Detect which cell encompasses the target text, then output its (x, y) center coordinate. 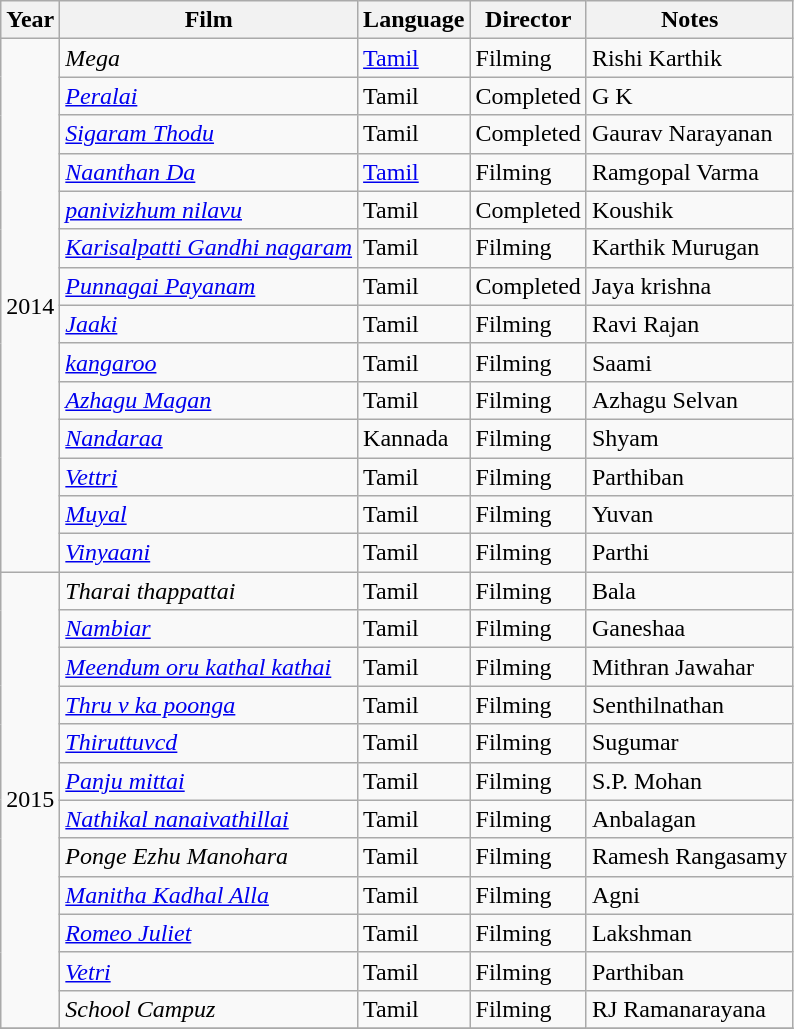
Shyam (689, 438)
Ganeshaa (689, 629)
Naanthan Da (209, 172)
Ravi Rajan (689, 324)
Thru v ka poonga (209, 705)
RJ Ramanarayana (689, 1009)
Agni (689, 895)
Romeo Juliet (209, 933)
Azhagu Selvan (689, 400)
Gaurav Narayanan (689, 134)
Nambiar (209, 629)
Nandaraa (209, 438)
Film (209, 20)
Karthik Murugan (689, 248)
Director (528, 20)
Jaaki (209, 324)
Muyal (209, 515)
Notes (689, 20)
Panju mittai (209, 781)
Language (414, 20)
Ponge Ezhu Manohara (209, 857)
Koushik (689, 210)
2014 (30, 306)
Year (30, 20)
panivizhum nilavu (209, 210)
Nathikal nanaivathillai (209, 819)
kangaroo (209, 362)
Parthi (689, 553)
Vinyaani (209, 553)
Lakshman (689, 933)
Sigaram Thodu (209, 134)
Mega (209, 58)
Tharai thappattai (209, 591)
Ramgopal Varma (689, 172)
Yuvan (689, 515)
Thiruttuvcd (209, 743)
Senthilnathan (689, 705)
S.P. Mohan (689, 781)
Bala (689, 591)
Karisalpatti Gandhi nagaram (209, 248)
Vettri (209, 477)
Punnagai Payanam (209, 286)
Sugumar (689, 743)
Peralai (209, 96)
Mithran Jawahar (689, 667)
Saami (689, 362)
Anbalagan (689, 819)
School Campuz (209, 1009)
Ramesh Rangasamy (689, 857)
G K (689, 96)
2015 (30, 800)
Jaya krishna (689, 286)
Vetri (209, 971)
Meendum oru kathal kathai (209, 667)
Azhagu Magan (209, 400)
Rishi Karthik (689, 58)
Manitha Kadhal Alla (209, 895)
Kannada (414, 438)
